Provide the (x, y) coordinate of the cell's center where the given text is located.  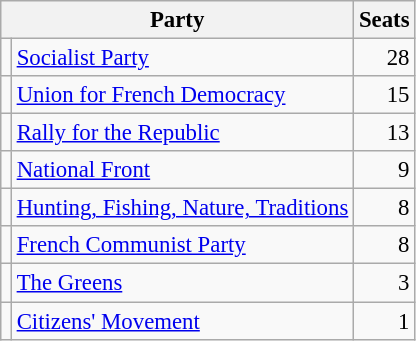
Citizens' Movement (182, 321)
French Communist Party (182, 245)
28 (384, 58)
Seats (384, 20)
1 (384, 321)
15 (384, 95)
9 (384, 170)
Party (178, 20)
Socialist Party (182, 58)
Rally for the Republic (182, 133)
3 (384, 283)
The Greens (182, 283)
Hunting, Fishing, Nature, Traditions (182, 208)
National Front (182, 170)
13 (384, 133)
Union for French Democracy (182, 95)
